Scan for the cell matching the given text and deliver its (x, y) coordinate at center. 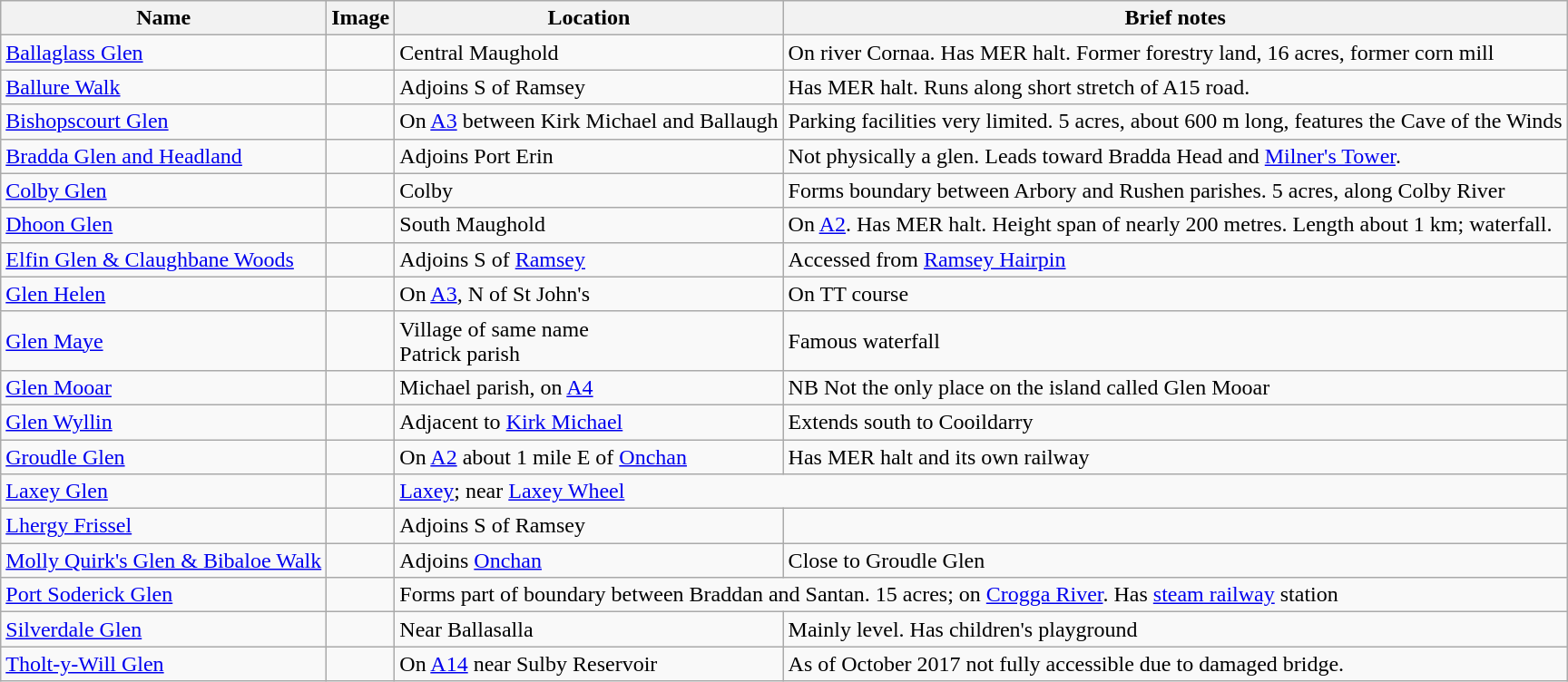
On river Cornaa. Has MER halt. Former forestry land, 16 acres, former corn mill (1175, 53)
Elfin Glen & Claughbane Woods (163, 259)
Not physically a glen. Leads toward Bradda Head and Milner's Tower. (1175, 156)
On A3, N of St John's (589, 294)
Glen Helen (163, 294)
Bradda Glen and Headland (163, 156)
Ballure Walk (163, 87)
On A2 about 1 mile E of Onchan (589, 456)
Colby (589, 190)
NB Not the only place on the island called Glen Mooar (1175, 387)
On A14 near Sulby Reservoir (589, 664)
Adjoins Onchan (589, 560)
Dhoon Glen (163, 225)
Has MER halt and its own railway (1175, 456)
Brief notes (1175, 18)
Laxey Glen (163, 492)
Bishopscourt Glen (163, 122)
Famous waterfall (1175, 341)
Near Ballasalla (589, 629)
Michael parish, on A4 (589, 387)
Forms boundary between Arbory and Rushen parishes. 5 acres, along Colby River (1175, 190)
Close to Groudle Glen (1175, 560)
Image (361, 18)
Adjoins Port Erin (589, 156)
Forms part of boundary between Braddan and Santan. 15 acres; on Crogga River. Has steam railway station (981, 595)
Glen Maye (163, 341)
Central Maughold (589, 53)
On A3 between Kirk Michael and Ballaugh (589, 122)
South Maughold (589, 225)
Laxey; near Laxey Wheel (981, 492)
Glen Mooar (163, 387)
Port Soderick Glen (163, 595)
Village of same namePatrick parish (589, 341)
On TT course (1175, 294)
Molly Quirk's Glen & Bibaloe Walk (163, 560)
Lhergy Frissel (163, 526)
On A2. Has MER halt. Height span of nearly 200 metres. Length about 1 km; waterfall. (1175, 225)
Has MER halt. Runs along short stretch of A15 road. (1175, 87)
Mainly level. Has children's playground (1175, 629)
Silverdale Glen (163, 629)
Name (163, 18)
Parking facilities very limited. 5 acres, about 600 m long, features the Cave of the Winds (1175, 122)
As of October 2017 not fully accessible due to damaged bridge. (1175, 664)
Tholt-y-Will Glen (163, 664)
Colby Glen (163, 190)
Ballaglass Glen (163, 53)
Groudle Glen (163, 456)
Adjacent to Kirk Michael (589, 422)
Extends south to Cooildarry (1175, 422)
Accessed from Ramsey Hairpin (1175, 259)
Glen Wyllin (163, 422)
Location (589, 18)
